Pinpoint the cell where the given text exists, returning its [X, Y] midpoint coordinate. 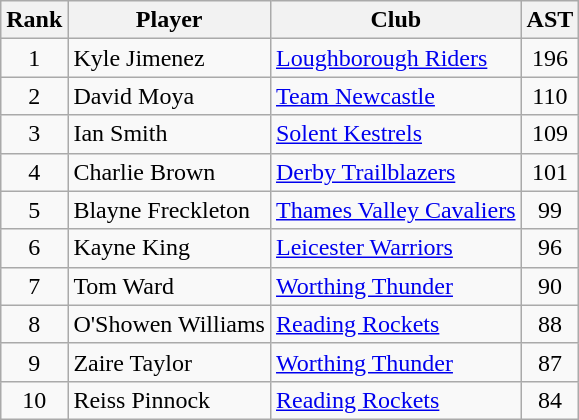
101 [550, 172]
109 [550, 134]
7 [34, 286]
84 [550, 400]
Kyle Jimenez [170, 58]
Derby Trailblazers [396, 172]
96 [550, 248]
90 [550, 286]
O'Showen Williams [170, 324]
Ian Smith [170, 134]
Thames Valley Cavaliers [396, 210]
6 [34, 248]
3 [34, 134]
9 [34, 362]
Zaire Taylor [170, 362]
99 [550, 210]
87 [550, 362]
Tom Ward [170, 286]
Player [170, 20]
88 [550, 324]
Blayne Freckleton [170, 210]
AST [550, 20]
5 [34, 210]
1 [34, 58]
110 [550, 96]
Charlie Brown [170, 172]
8 [34, 324]
2 [34, 96]
Solent Kestrels [396, 134]
Loughborough Riders [396, 58]
196 [550, 58]
David Moya [170, 96]
Team Newcastle [396, 96]
Rank [34, 20]
Reiss Pinnock [170, 400]
Club [396, 20]
Leicester Warriors [396, 248]
10 [34, 400]
Kayne King [170, 248]
4 [34, 172]
